Scan for the cell matching the given text and deliver its (X, Y) coordinate at center. 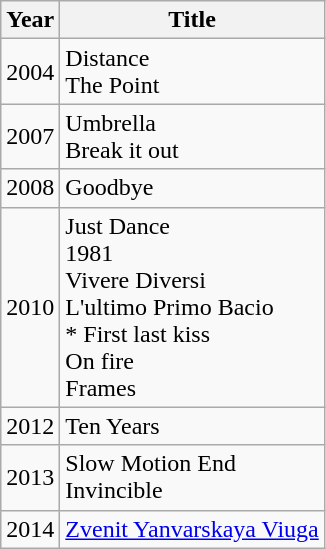
Goodbye (192, 188)
2010 (30, 307)
2008 (30, 188)
Zvenit Yanvarskaya Viuga (192, 529)
2013 (30, 478)
2014 (30, 529)
Umbrella Break it out (192, 136)
2012 (30, 426)
Ten Years (192, 426)
2004 (30, 72)
2007 (30, 136)
Just Dance 1981Vivere DiversiL'ultimo Primo Bacio* First last kissOn fire Frames (192, 307)
Title (192, 20)
Distance The Point (192, 72)
Slow Motion End Invincible (192, 478)
Year (30, 20)
